Return the (X, Y) coordinate for the center point of the cell that contains the specified text.  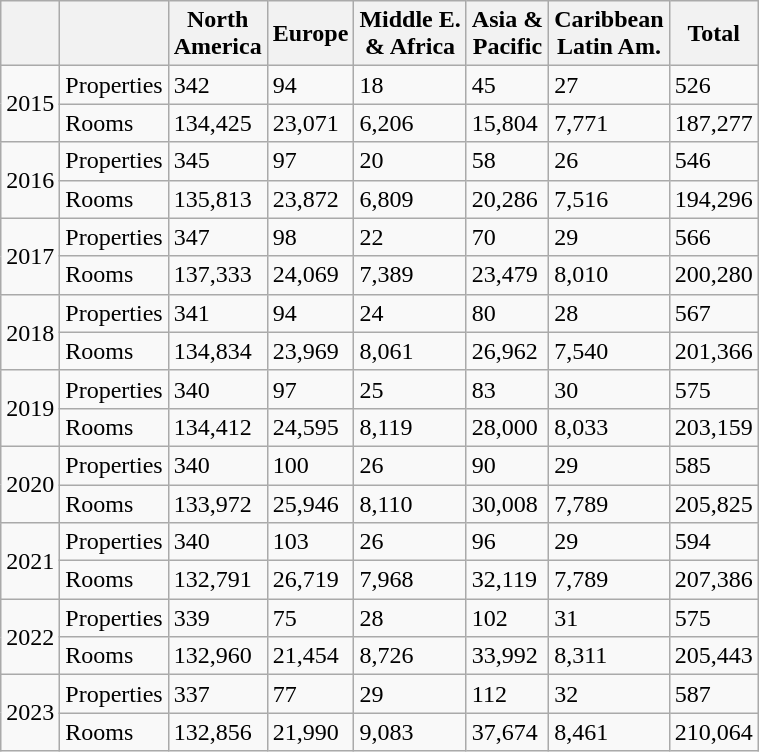
6,206 (410, 123)
21,990 (310, 732)
32 (609, 694)
7,771 (609, 123)
339 (218, 618)
96 (507, 542)
7,540 (609, 351)
23,969 (310, 351)
2015 (30, 104)
210,064 (714, 732)
22 (410, 237)
2017 (30, 256)
28,000 (507, 427)
37,674 (507, 732)
134,412 (218, 427)
32,119 (507, 580)
526 (714, 85)
205,443 (714, 656)
102 (507, 618)
134,834 (218, 351)
31 (609, 618)
Total (714, 34)
8,726 (410, 656)
77 (310, 694)
75 (310, 618)
27 (609, 85)
15,804 (507, 123)
8,461 (609, 732)
103 (310, 542)
100 (310, 465)
90 (507, 465)
203,159 (714, 427)
133,972 (218, 503)
135,813 (218, 199)
8,110 (410, 503)
20,286 (507, 199)
8,033 (609, 427)
342 (218, 85)
2018 (30, 332)
132,960 (218, 656)
112 (507, 694)
30,008 (507, 503)
585 (714, 465)
83 (507, 389)
587 (714, 694)
CaribbeanLatin Am. (609, 34)
24,595 (310, 427)
58 (507, 161)
30 (609, 389)
2021 (30, 561)
2016 (30, 180)
194,296 (714, 199)
2023 (30, 713)
25 (410, 389)
566 (714, 237)
7,516 (609, 199)
9,083 (410, 732)
337 (218, 694)
24,069 (310, 275)
8,061 (410, 351)
201,366 (714, 351)
6,809 (410, 199)
Middle E.& Africa (410, 34)
132,856 (218, 732)
132,791 (218, 580)
33,992 (507, 656)
7,968 (410, 580)
137,333 (218, 275)
134,425 (218, 123)
23,872 (310, 199)
20 (410, 161)
187,277 (714, 123)
347 (218, 237)
8,010 (609, 275)
345 (218, 161)
98 (310, 237)
18 (410, 85)
21,454 (310, 656)
546 (714, 161)
Asia &Pacific (507, 34)
8,119 (410, 427)
23,479 (507, 275)
7,389 (410, 275)
2019 (30, 408)
24 (410, 313)
25,946 (310, 503)
45 (507, 85)
80 (507, 313)
2022 (30, 637)
594 (714, 542)
70 (507, 237)
Europe (310, 34)
8,311 (609, 656)
341 (218, 313)
567 (714, 313)
26,719 (310, 580)
200,280 (714, 275)
26,962 (507, 351)
23,071 (310, 123)
2020 (30, 484)
205,825 (714, 503)
NorthAmerica (218, 34)
207,386 (714, 580)
